Search for the cell housing the specified text and yield its (x, y) center coordinate. 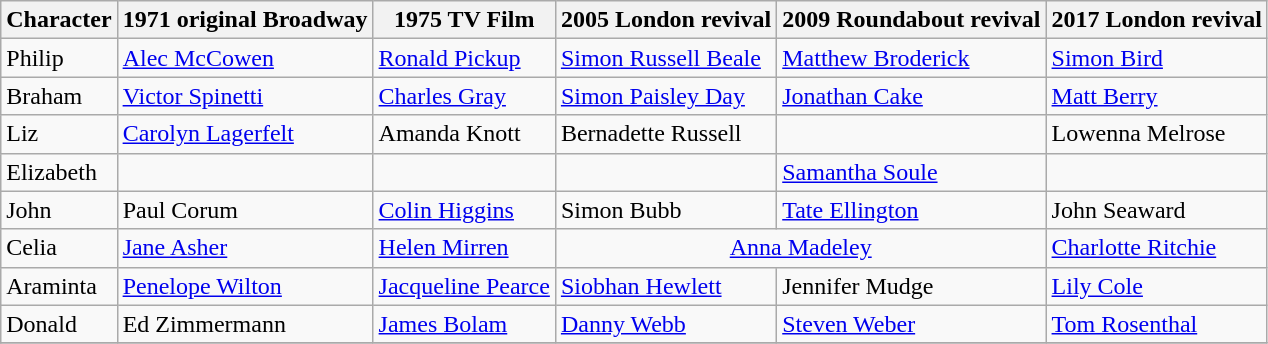
James Bolam (464, 324)
2009 Roundabout revival (912, 20)
Donald (59, 324)
Celia (59, 248)
Elizabeth (59, 172)
Bernadette Russell (666, 134)
Colin Higgins (464, 210)
Victor Spinetti (245, 96)
1975 TV Film (464, 20)
2017 London revival (1156, 20)
Steven Weber (912, 324)
2005 London revival (666, 20)
Lowenna Melrose (1156, 134)
Liz (59, 134)
Simon Bird (1156, 58)
Tate Ellington (912, 210)
Araminta (59, 286)
Tom Rosenthal (1156, 324)
Siobhan Hewlett (666, 286)
Jennifer Mudge (912, 286)
Jacqueline Pearce (464, 286)
Carolyn Lagerfelt (245, 134)
John (59, 210)
Matthew Broderick (912, 58)
Philip (59, 58)
Simon Paisley Day (666, 96)
Samantha Soule (912, 172)
Danny Webb (666, 324)
Character (59, 20)
Anna Madeley (800, 248)
Paul Corum (245, 210)
Charlotte Ritchie (1156, 248)
Penelope Wilton (245, 286)
1971 original Broadway (245, 20)
Simon Bubb (666, 210)
Amanda Knott (464, 134)
Ed Zimmermann (245, 324)
Lily Cole (1156, 286)
Helen Mirren (464, 248)
Simon Russell Beale (666, 58)
Matt Berry (1156, 96)
John Seaward (1156, 210)
Jonathan Cake (912, 96)
Charles Gray (464, 96)
Ronald Pickup (464, 58)
Jane Asher (245, 248)
Alec McCowen (245, 58)
Braham (59, 96)
